Locate the cell with the specified text and output its [x, y] center coordinate. 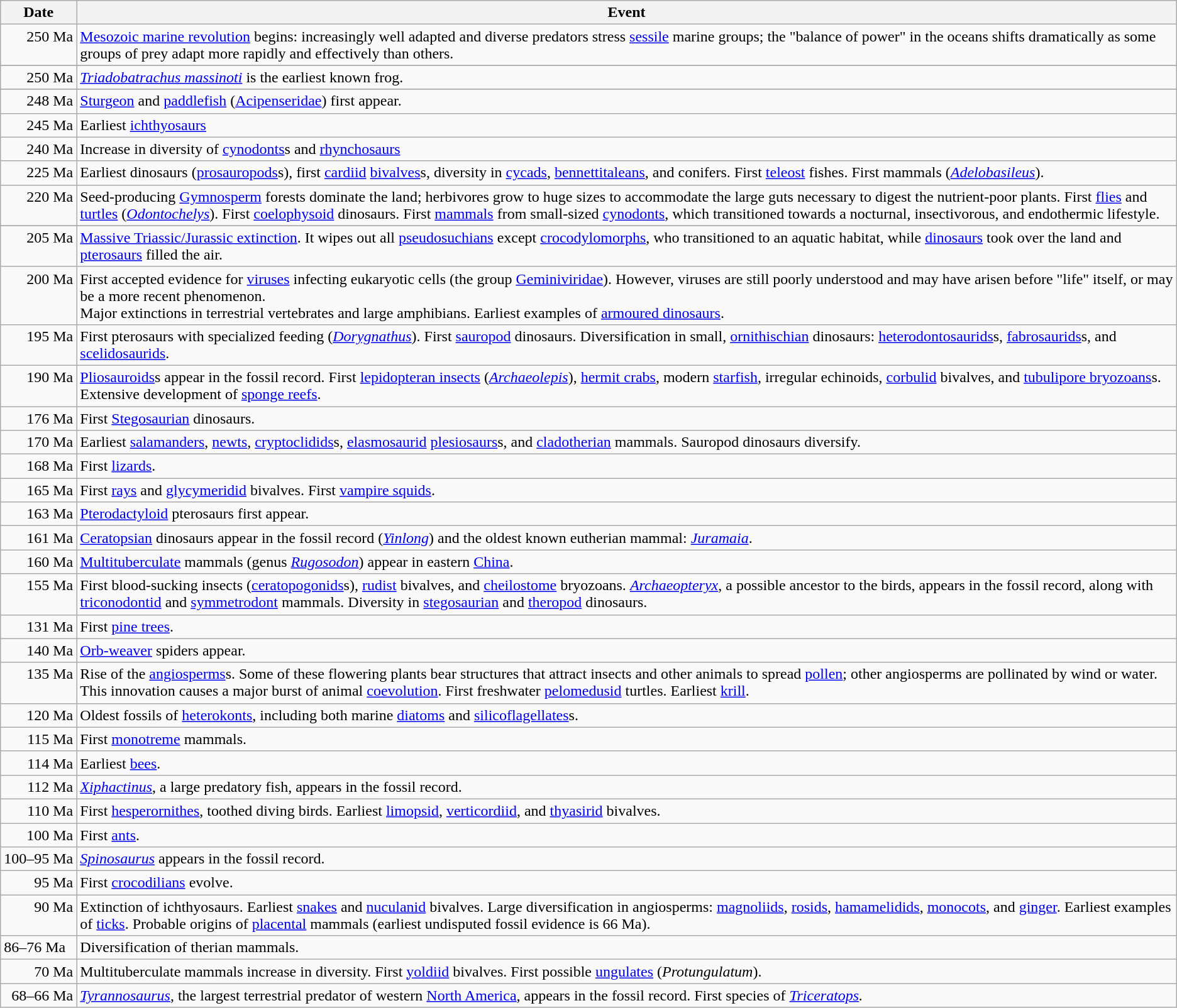
Oldest fossils of heterokonts, including both marine diatoms and silicoflagellatess. [626, 715]
Multituberculate mammals increase in diversity. First yoldiid bivalves. First possible ungulates (Protungulatum). [626, 972]
205 Ma [39, 246]
240 Ma [39, 149]
170 Ma [39, 442]
Orb-weaver spiders appear. [626, 650]
90 Ma [39, 915]
120 Ma [39, 715]
135 Ma [39, 682]
68–66 Ma [39, 995]
Earliest bees. [626, 763]
100 Ma [39, 835]
161 Ma [39, 538]
110 Ma [39, 811]
Multituberculate mammals (genus Rugosodon) appear in eastern China. [626, 562]
Diversification of therian mammals. [626, 948]
First hesperornithes, toothed diving birds. Earliest limopsid, verticordiid, and thyasirid bivalves. [626, 811]
Earliest salamanders, newts, cryptoclididss, elasmosaurid plesiosaurss, and cladotherian mammals. Sauropod dinosaurs diversify. [626, 442]
245 Ma [39, 125]
165 Ma [39, 490]
First lizards. [626, 466]
140 Ma [39, 650]
Increase in diversity of cynodontss and rhynchosaurs [626, 149]
114 Ma [39, 763]
Sturgeon and paddlefish (Acipenseridae) first appear. [626, 101]
220 Ma [39, 205]
248 Ma [39, 101]
70 Ma [39, 972]
176 Ma [39, 418]
Tyrannosaurus, the largest terrestrial predator of western North America, appears in the fossil record. First species of Triceratops. [626, 995]
Earliest ichthyosaurs [626, 125]
Triadobatrachus massinoti is the earliest known frog. [626, 77]
225 Ma [39, 173]
163 Ma [39, 514]
Xiphactinus, a large predatory fish, appears in the fossil record. [626, 787]
131 Ma [39, 627]
195 Ma [39, 344]
First rays and glycymeridid bivalves. First vampire squids. [626, 490]
Event [626, 13]
190 Ma [39, 386]
First Stegosaurian dinosaurs. [626, 418]
First monotreme mammals. [626, 739]
115 Ma [39, 739]
200 Ma [39, 295]
168 Ma [39, 466]
160 Ma [39, 562]
Date [39, 13]
112 Ma [39, 787]
95 Ma [39, 883]
Spinosaurus appears in the fossil record. [626, 859]
First pine trees. [626, 627]
100–95 Ma [39, 859]
Pterodactyloid pterosaurs first appear. [626, 514]
155 Ma [39, 594]
First crocodilians evolve. [626, 883]
86–76 Ma [39, 948]
First ants. [626, 835]
Ceratopsian dinosaurs appear in the fossil record (Yinlong) and the oldest known eutherian mammal: Juramaia. [626, 538]
